Return the (X, Y) coordinate for the center point of the cell that contains the specified text.  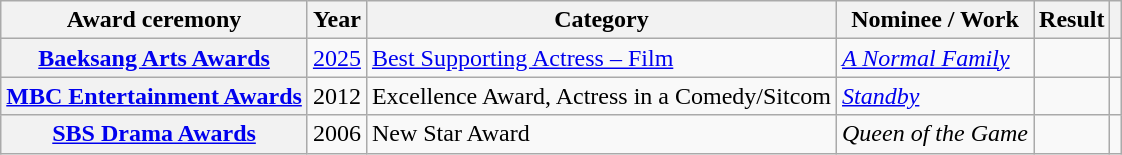
2025 (336, 58)
Best Supporting Actress – Film (601, 58)
Queen of the Game (936, 134)
Year (336, 20)
New Star Award (601, 134)
Baeksang Arts Awards (154, 58)
Standby (936, 96)
2006 (336, 134)
Nominee / Work (936, 20)
2012 (336, 96)
Award ceremony (154, 20)
SBS Drama Awards (154, 134)
Excellence Award, Actress in a Comedy/Sitcom (601, 96)
A Normal Family (936, 58)
Result (1072, 20)
MBC Entertainment Awards (154, 96)
Category (601, 20)
